Return the (x, y) coordinate for the center point of the cell that contains the specified text.  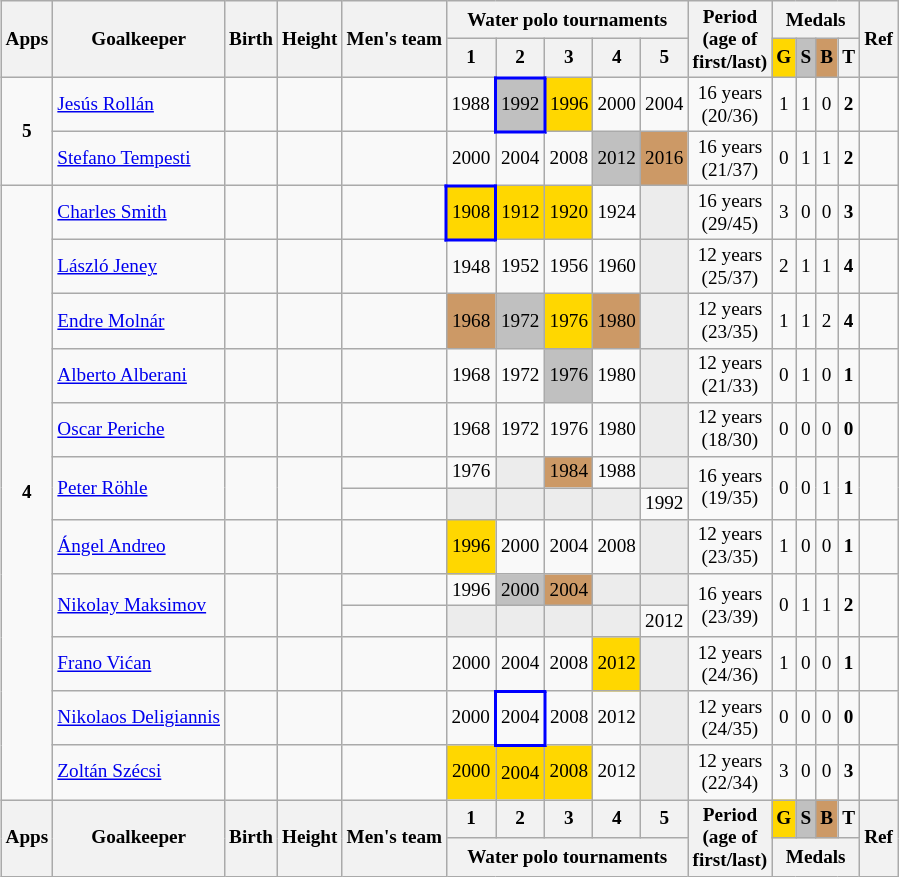
12 years(22/34) (730, 772)
László Jeney (139, 267)
1924 (617, 212)
16 years(23/39) (730, 606)
12 years(18/30) (730, 429)
12 years(25/37) (730, 267)
Oscar Periche (139, 429)
16 years(19/35) (730, 488)
Charles Smith (139, 212)
Frano Vićan (139, 664)
16 years(29/45) (730, 212)
1960 (617, 267)
Jesús Rollán (139, 104)
Nikolay Maksimov (139, 606)
Peter Röhle (139, 488)
Nikolaos Deligiannis (139, 718)
Alberto Alberani (139, 375)
1984 (569, 472)
Endre Molnár (139, 321)
Zoltán Szécsi (139, 772)
12 years(24/36) (730, 664)
1948 (472, 267)
Ángel Andreo (139, 546)
Stefano Tempesti (139, 158)
1908 (472, 212)
1952 (520, 267)
12 years(24/35) (730, 718)
12 years(21/33) (730, 375)
16 years(21/37) (730, 158)
1920 (569, 212)
1956 (569, 267)
1912 (520, 212)
2016 (664, 158)
16 years(20/36) (730, 104)
